Extract the [x, y] coordinate from the center of the cell holding the provided text.  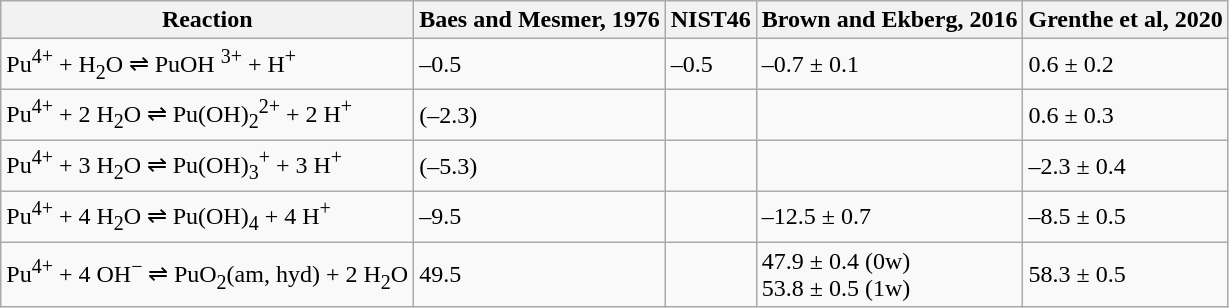
–9.5 [540, 216]
–0.7 ± 0.1 [890, 64]
Pu4+ + 4 H2O ⇌ Pu(OH)4 + 4 H+ [208, 216]
Pu4+ + 3 H2O ⇌ Pu(OH)3+ + 3 H+ [208, 166]
0.6 ± 0.3 [1126, 116]
Pu4+ + 4 OH− ⇌ PuO2(am, hyd) + 2 H2O [208, 274]
49.5 [540, 274]
Brown and Ekberg, 2016 [890, 20]
Pu4+ + H2O ⇌ PuOH 3+ + H+ [208, 64]
Grenthe et al, 2020 [1126, 20]
Pu4+ + 2 H2O ⇌ Pu(OH)22+ + 2 H+ [208, 116]
58.3 ± 0.5 [1126, 274]
47.9 ± 0.4 (0w)53.8 ± 0.5 (1w) [890, 274]
(–2.3) [540, 116]
(–5.3) [540, 166]
–12.5 ± 0.7 [890, 216]
NIST46 [710, 20]
0.6 ± 0.2 [1126, 64]
Reaction [208, 20]
–2.3 ± 0.4 [1126, 166]
–8.5 ± 0.5 [1126, 216]
Baes and Mesmer, 1976 [540, 20]
